Scan for the cell matching the given text and deliver its [x, y] coordinate at center. 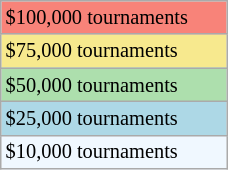
$75,000 tournaments [114, 51]
$25,000 tournaments [114, 118]
$100,000 tournaments [114, 17]
$50,000 tournaments [114, 85]
$10,000 tournaments [114, 152]
